Search for the cell housing the specified text and yield its (X, Y) center coordinate. 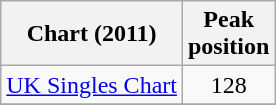
128 (228, 85)
UK Singles Chart (92, 85)
Chart (2011) (92, 34)
Peakposition (228, 34)
